Extract the (X, Y) coordinate from the center of the cell holding the provided text.  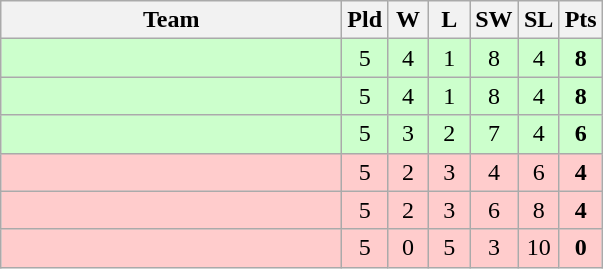
SL (538, 20)
Pts (580, 20)
W (408, 20)
Team (172, 20)
SW (494, 20)
L (450, 20)
7 (494, 134)
Pld (365, 20)
10 (538, 248)
